Return the (X, Y) coordinate for the center point of the cell that contains the specified text.  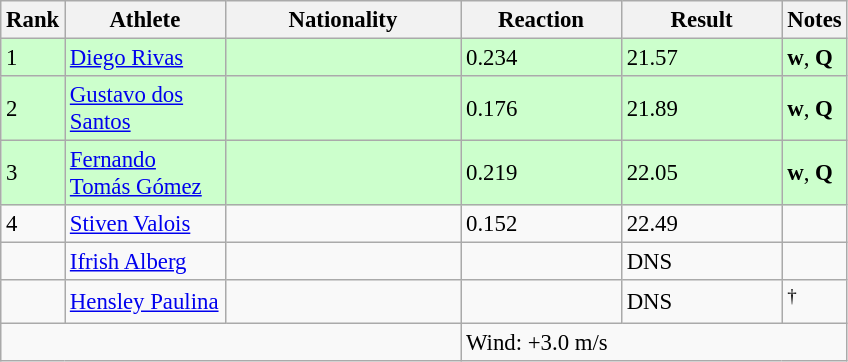
0.152 (542, 224)
4 (33, 224)
21.57 (702, 58)
Stiven Valois (146, 224)
Wind: +3.0 m/s (654, 342)
Result (702, 20)
0.176 (542, 108)
2 (33, 108)
21.89 (702, 108)
Rank (33, 20)
Reaction (542, 20)
Ifrish Alberg (146, 262)
† (814, 301)
22.05 (702, 174)
1 (33, 58)
0.234 (542, 58)
Nationality (343, 20)
3 (33, 174)
Diego Rivas (146, 58)
0.219 (542, 174)
22.49 (702, 224)
Hensley Paulina (146, 301)
Athlete (146, 20)
Gustavo dos Santos (146, 108)
Fernando Tomás Gómez (146, 174)
Notes (814, 20)
